Identify which cell holds the provided text, then report its [X, Y] central coordinate. 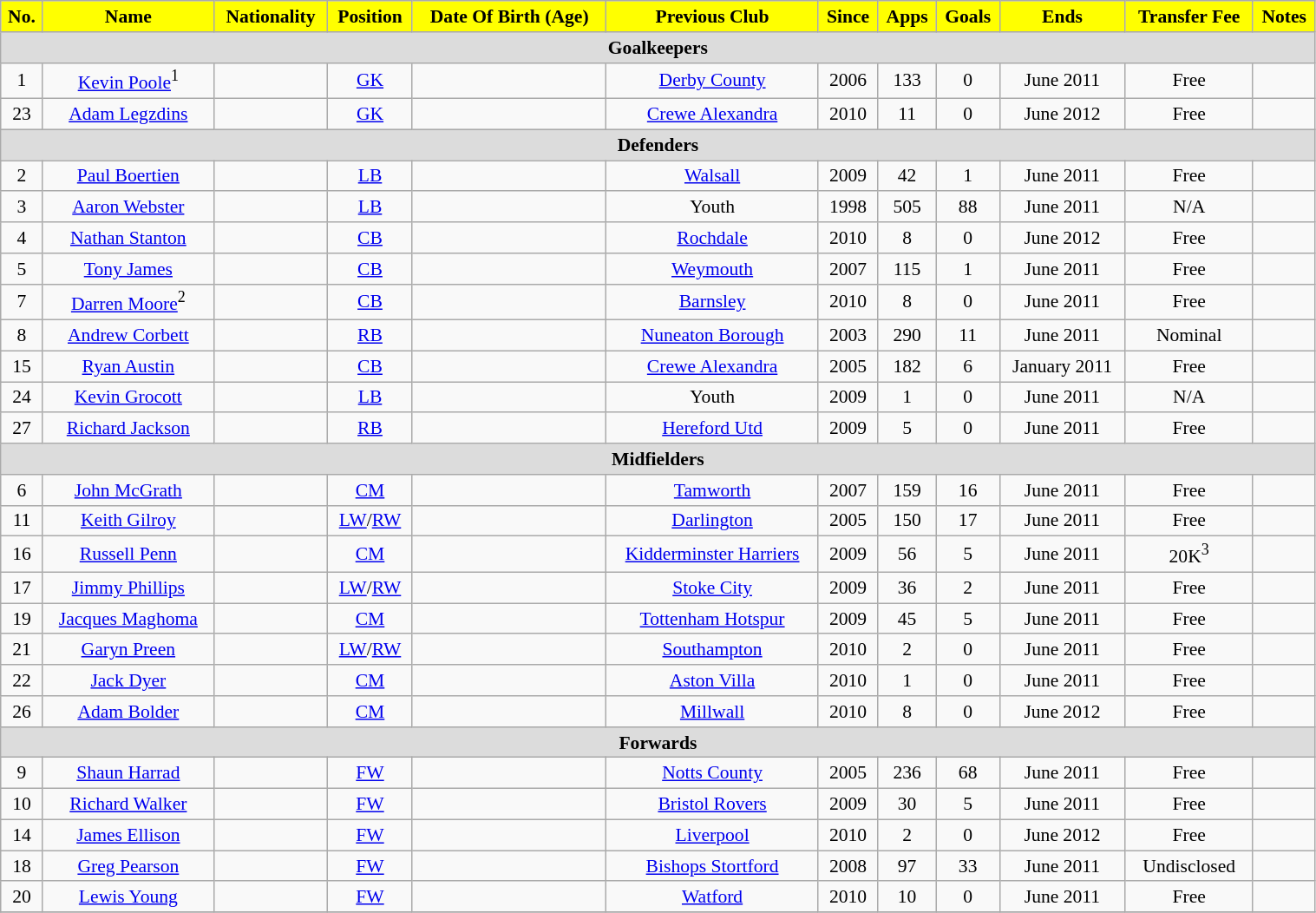
Aaron Webster [128, 207]
Barnsley [712, 302]
Andrew Corbett [128, 336]
Name [128, 16]
2006 [848, 80]
Nathan Stanton [128, 238]
Darren Moore2 [128, 302]
Notes [1284, 16]
4 [23, 238]
505 [907, 207]
No. [23, 16]
Forwards [658, 743]
Liverpool [712, 835]
42 [907, 176]
2008 [848, 866]
Richard Jackson [128, 429]
Adam Bolder [128, 712]
Watford [712, 897]
36 [907, 588]
Kevin Poole1 [128, 80]
133 [907, 80]
John McGrath [128, 490]
Greg Pearson [128, 866]
January 2011 [1062, 366]
236 [907, 773]
290 [907, 336]
Lewis Young [128, 897]
Since [848, 16]
26 [23, 712]
Tony James [128, 269]
Walsall [712, 176]
Garyn Preen [128, 650]
Apps [907, 16]
182 [907, 366]
15 [23, 366]
Stoke City [712, 588]
24 [23, 397]
97 [907, 866]
Bishops Stortford [712, 866]
Southampton [712, 650]
7 [23, 302]
9 [23, 773]
Kidderminster Harriers [712, 554]
Nuneaton Borough [712, 336]
14 [23, 835]
150 [907, 522]
Transfer Fee [1189, 16]
Shaun Harrad [128, 773]
3 [23, 207]
20 [23, 897]
21 [23, 650]
18 [23, 866]
Aston Villa [712, 680]
Russell Penn [128, 554]
Nationality [271, 16]
Jimmy Phillips [128, 588]
20K3 [1189, 554]
James Ellison [128, 835]
Goals [968, 16]
Tamworth [712, 490]
22 [23, 680]
Weymouth [712, 269]
Nominal [1189, 336]
68 [968, 773]
Richard Walker [128, 805]
115 [907, 269]
Jack Dyer [128, 680]
Derby County [712, 80]
23 [23, 115]
45 [907, 619]
33 [968, 866]
1998 [848, 207]
Tottenham Hotspur [712, 619]
Hereford Utd [712, 429]
2003 [848, 336]
Darlington [712, 522]
Paul Boertien [128, 176]
Ends [1062, 16]
Millwall [712, 712]
Bristol Rovers [712, 805]
Defenders [658, 145]
159 [907, 490]
Undisclosed [1189, 866]
Position [370, 16]
88 [968, 207]
27 [23, 429]
Kevin Grocott [128, 397]
Jacques Maghoma [128, 619]
Keith Gilroy [128, 522]
Notts County [712, 773]
30 [907, 805]
19 [23, 619]
Date Of Birth (Age) [509, 16]
Midfielders [658, 459]
Goalkeepers [658, 48]
56 [907, 554]
Adam Legzdins [128, 115]
Previous Club [712, 16]
Rochdale [712, 238]
Ryan Austin [128, 366]
